Scan for the cell matching the given text and deliver its [X, Y] coordinate at center. 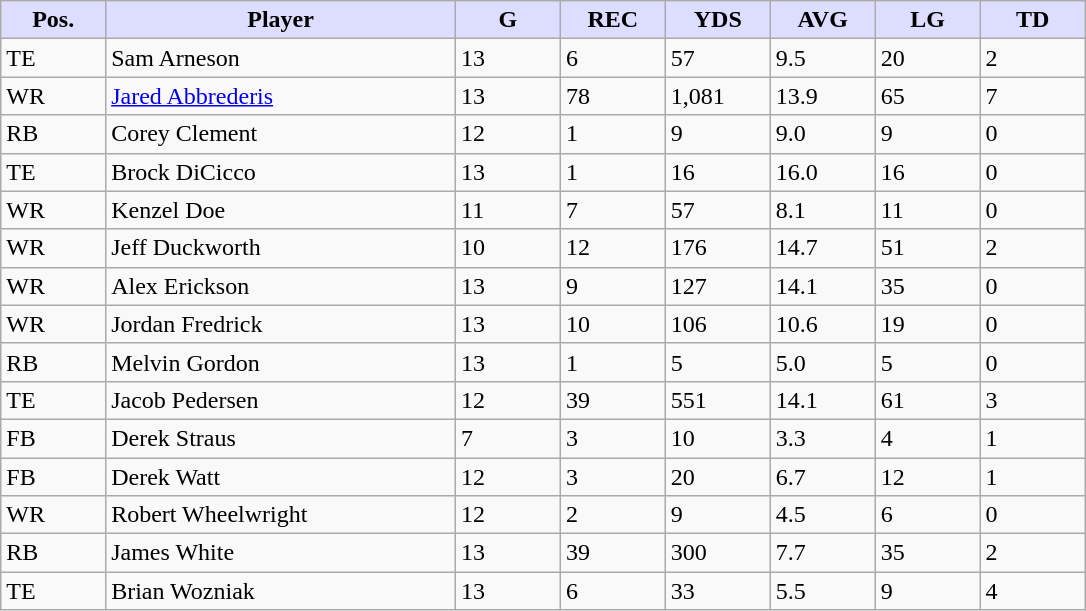
Jared Abbrederis [281, 96]
YDS [718, 20]
Jeff Duckworth [281, 248]
TD [1032, 20]
14.7 [822, 248]
AVG [822, 20]
Sam Arneson [281, 58]
78 [612, 96]
4.5 [822, 515]
G [508, 20]
Alex Erickson [281, 286]
106 [718, 324]
176 [718, 248]
9.0 [822, 134]
8.1 [822, 210]
REC [612, 20]
5.0 [822, 362]
33 [718, 591]
Melvin Gordon [281, 362]
13.9 [822, 96]
19 [928, 324]
Derek Watt [281, 477]
Derek Straus [281, 438]
61 [928, 400]
Player [281, 20]
James White [281, 553]
127 [718, 286]
5.5 [822, 591]
Corey Clement [281, 134]
Brock DiCicco [281, 172]
6.7 [822, 477]
Robert Wheelwright [281, 515]
Brian Wozniak [281, 591]
300 [718, 553]
1,081 [718, 96]
9.5 [822, 58]
3.3 [822, 438]
51 [928, 248]
Jacob Pedersen [281, 400]
10.6 [822, 324]
Pos. [54, 20]
7.7 [822, 553]
Jordan Fredrick [281, 324]
16.0 [822, 172]
Kenzel Doe [281, 210]
65 [928, 96]
LG [928, 20]
551 [718, 400]
